Pinpoint the cell where the given text exists, returning its [X, Y] midpoint coordinate. 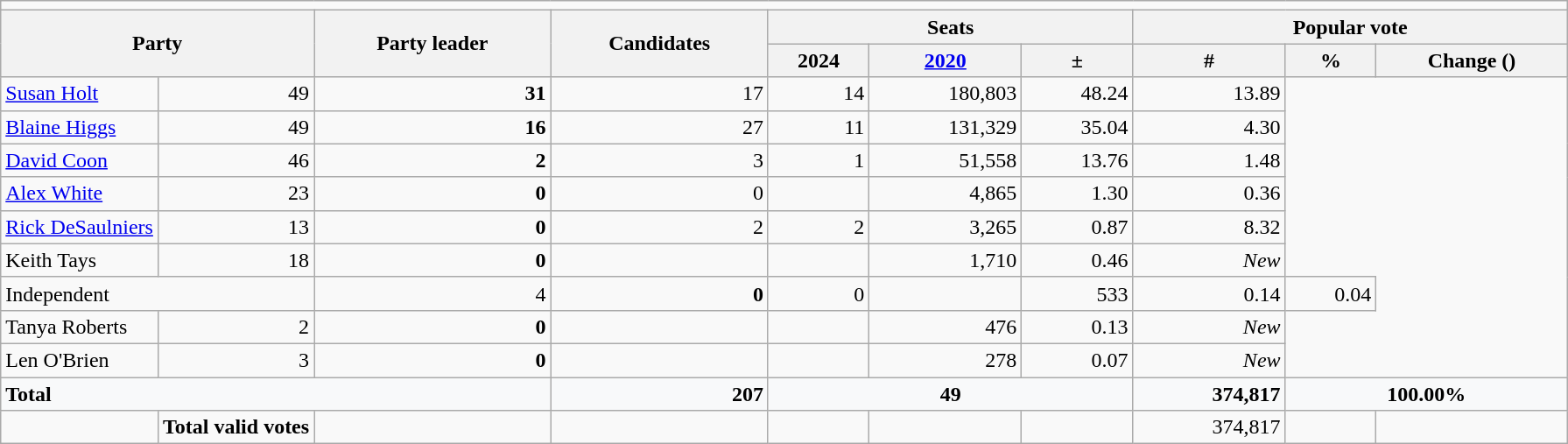
0.46 [1077, 260]
Party [158, 44]
± [1077, 60]
Independent [158, 293]
1 [818, 160]
278 [946, 360]
1.30 [1077, 194]
23 [236, 194]
0.14 [1209, 293]
0.04 [1331, 293]
# [1209, 60]
4 [432, 293]
17 [659, 94]
Alex White [80, 194]
Party leader [432, 44]
% [1331, 60]
476 [946, 327]
Popular vote [1350, 27]
27 [659, 127]
Keith Tays [80, 260]
35.04 [1077, 127]
2020 [946, 60]
13 [236, 227]
0.13 [1077, 327]
Change () [1472, 60]
3,265 [946, 227]
Blaine Higgs [80, 127]
18 [236, 260]
Seats [951, 27]
14 [818, 94]
13.89 [1209, 94]
11 [818, 127]
51,558 [946, 160]
Total valid votes [236, 427]
16 [432, 127]
100.00% [1426, 393]
Candidates [659, 44]
180,803 [946, 94]
David Coon [80, 160]
31 [432, 94]
48.24 [1077, 94]
Total [276, 393]
4.30 [1209, 127]
Tanya Roberts [80, 327]
13.76 [1077, 160]
Rick DeSaulniers [80, 227]
46 [236, 160]
1,710 [946, 260]
533 [1077, 293]
1.48 [1209, 160]
2024 [818, 60]
Susan Holt [80, 94]
8.32 [1209, 227]
4,865 [946, 194]
Len O'Brien [80, 360]
131,329 [946, 127]
0.87 [1077, 227]
0.36 [1209, 194]
207 [659, 393]
0.07 [1077, 360]
